Locate the cell with the specified text and output its (x, y) center coordinate. 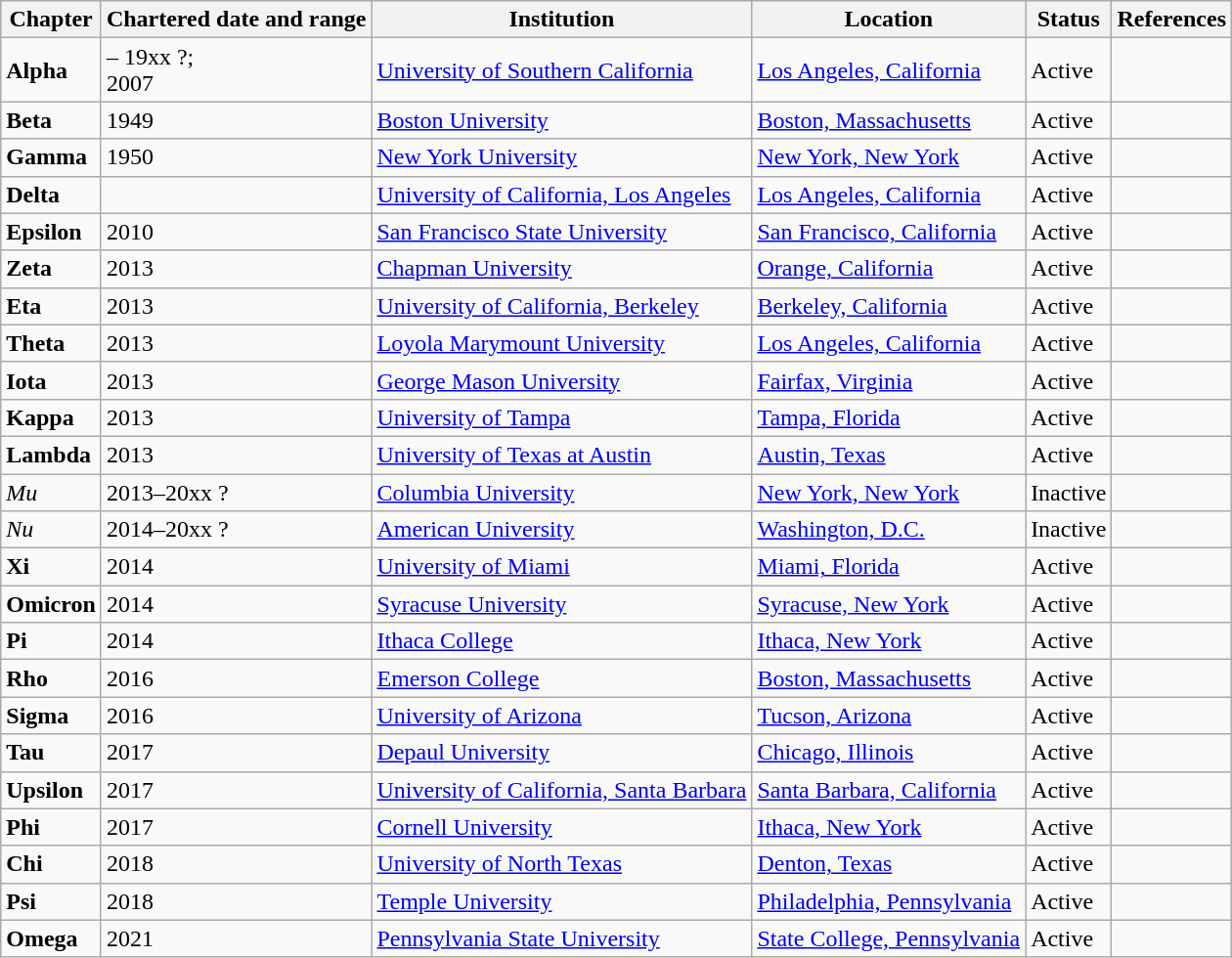
University of Southern California (561, 70)
Chapman University (561, 269)
1949 (237, 120)
Chi (51, 864)
Loyola Marymount University (561, 343)
George Mason University (561, 380)
Santa Barbara, California (889, 790)
Xi (51, 567)
Tucson, Arizona (889, 716)
Chapter (51, 20)
Lambda (51, 455)
State College, Pennsylvania (889, 938)
Orange, California (889, 269)
Delta (51, 195)
Psi (51, 901)
Pi (51, 641)
Beta (51, 120)
Temple University (561, 901)
– 19xx ?;2007 (237, 70)
Location (889, 20)
Upsilon (51, 790)
Omicron (51, 604)
Fairfax, Virginia (889, 380)
Cornell University (561, 827)
San Francisco, California (889, 232)
Nu (51, 530)
Syracuse University (561, 604)
Eta (51, 306)
Rho (51, 678)
2014–20xx ? (237, 530)
University of California, Berkeley (561, 306)
Berkeley, California (889, 306)
Omega (51, 938)
References (1171, 20)
Kappa (51, 417)
University of Arizona (561, 716)
Columbia University (561, 492)
Epsilon (51, 232)
Washington, D.C. (889, 530)
University of Tampa (561, 417)
San Francisco State University (561, 232)
Tampa, Florida (889, 417)
Denton, Texas (889, 864)
Phi (51, 827)
1950 (237, 157)
Status (1069, 20)
Chartered date and range (237, 20)
Ithaca College (561, 641)
Boston University (561, 120)
Philadelphia, Pennsylvania (889, 901)
Tau (51, 753)
Austin, Texas (889, 455)
Chicago, Illinois (889, 753)
Pennsylvania State University (561, 938)
Syracuse, New York (889, 604)
2013–20xx ? (237, 492)
Depaul University (561, 753)
University of North Texas (561, 864)
University of California, Los Angeles (561, 195)
Iota (51, 380)
Miami, Florida (889, 567)
Institution (561, 20)
Sigma (51, 716)
Emerson College (561, 678)
Mu (51, 492)
Theta (51, 343)
New York University (561, 157)
2010 (237, 232)
University of Texas at Austin (561, 455)
University of Miami (561, 567)
Zeta (51, 269)
Alpha (51, 70)
American University (561, 530)
Gamma (51, 157)
University of California, Santa Barbara (561, 790)
2021 (237, 938)
